Search for the cell housing the specified text and yield its (X, Y) center coordinate. 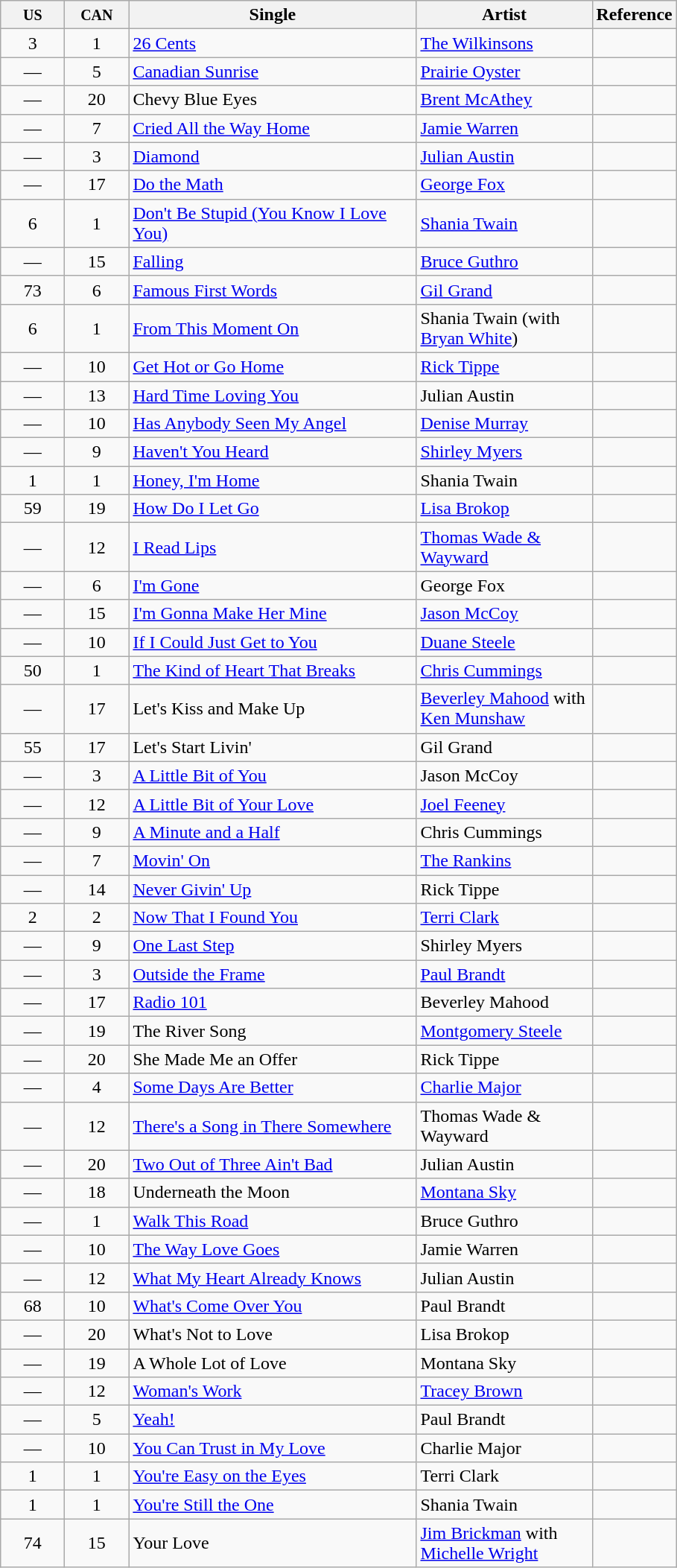
Falling (273, 261)
What My Heart Already Knows (273, 1277)
Beverley Mahood with Ken Munshaw (504, 709)
A Little Bit of You (273, 775)
Let's Kiss and Make Up (273, 709)
Now That I Found You (273, 918)
Tracey Brown (504, 1391)
Famous First Words (273, 290)
Reference (635, 15)
73 (33, 290)
Diamond (273, 156)
She Made Me an Offer (273, 1059)
Let's Start Livin' (273, 747)
Two Out of Three Ain't Bad (273, 1164)
68 (33, 1306)
Cried All the Way Home (273, 128)
You're Still the One (273, 1505)
One Last Step (273, 946)
A Little Bit of Your Love (273, 804)
Denise Murray (504, 424)
Your Love (273, 1543)
Underneath the Moon (273, 1193)
Outside the Frame (273, 974)
The Wilkinsons (504, 43)
Don't Be Stupid (You Know I Love You) (273, 223)
Montgomery Steele (504, 1031)
Prairie Oyster (504, 72)
What's Not to Love (273, 1334)
50 (33, 670)
How Do I Let Go (273, 509)
Get Hot or Go Home (273, 366)
4 (97, 1088)
CAN (97, 15)
Jim Brickman with Michelle Wright (504, 1543)
The Rankins (504, 860)
A Whole Lot of Love (273, 1362)
Walk This Road (273, 1221)
Movin' On (273, 860)
Honey, I'm Home (273, 480)
Has Anybody Seen My Angel (273, 424)
US (33, 15)
Woman's Work (273, 1391)
There's a Song in There Somewhere (273, 1126)
Brent McAthey (504, 100)
Do the Math (273, 185)
Some Days Are Better (273, 1088)
The Kind of Heart That Breaks (273, 670)
59 (33, 509)
The River Song (273, 1031)
What's Come Over You (273, 1306)
Joel Feeney (504, 804)
From This Moment On (273, 328)
Duane Steele (504, 642)
I'm Gone (273, 585)
If I Could Just Get to You (273, 642)
55 (33, 747)
You Can Trust in My Love (273, 1448)
Yeah! (273, 1420)
Artist (504, 15)
You're Easy on the Eyes (273, 1476)
I'm Gonna Make Her Mine (273, 614)
13 (97, 396)
74 (33, 1543)
Hard Time Loving You (273, 396)
Chevy Blue Eyes (273, 100)
Shania Twain (with Bryan White) (504, 328)
Haven't You Heard (273, 452)
A Minute and a Half (273, 832)
I Read Lips (273, 547)
Canadian Sunrise (273, 72)
The Way Love Goes (273, 1249)
Single (273, 15)
26 Cents (273, 43)
Beverley Mahood (504, 1003)
Never Givin' Up (273, 889)
Radio 101 (273, 1003)
14 (97, 889)
18 (97, 1193)
